Return the [X, Y] coordinate for the center point of the cell that contains the specified text.  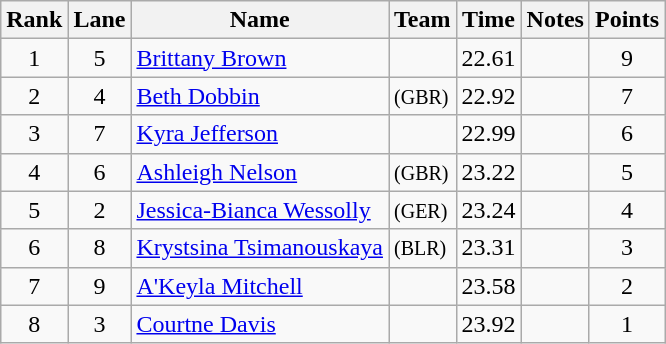
Ashleigh Nelson [260, 172]
Kyra Jefferson [260, 134]
Notes [555, 20]
Rank [34, 20]
22.99 [488, 134]
Time [488, 20]
23.58 [488, 286]
Name [260, 20]
22.92 [488, 96]
(GER) [422, 210]
Courtne Davis [260, 324]
Jessica-Bianca Wessolly [260, 210]
(BLR) [422, 248]
23.31 [488, 248]
23.24 [488, 210]
Brittany Brown [260, 58]
23.22 [488, 172]
23.92 [488, 324]
Lane [100, 20]
Beth Dobbin [260, 96]
A'Keyla Mitchell [260, 286]
22.61 [488, 58]
Points [626, 20]
Krystsina Tsimanouskaya [260, 248]
Team [422, 20]
